Search for the cell housing the specified text and yield its [X, Y] center coordinate. 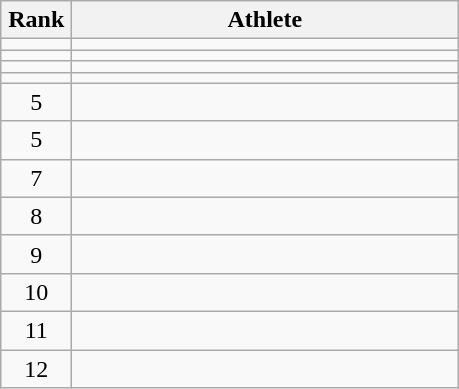
10 [36, 292]
7 [36, 178]
12 [36, 369]
Athlete [265, 20]
11 [36, 330]
8 [36, 216]
Rank [36, 20]
9 [36, 254]
